Locate the cell with the specified text and output its (X, Y) center coordinate. 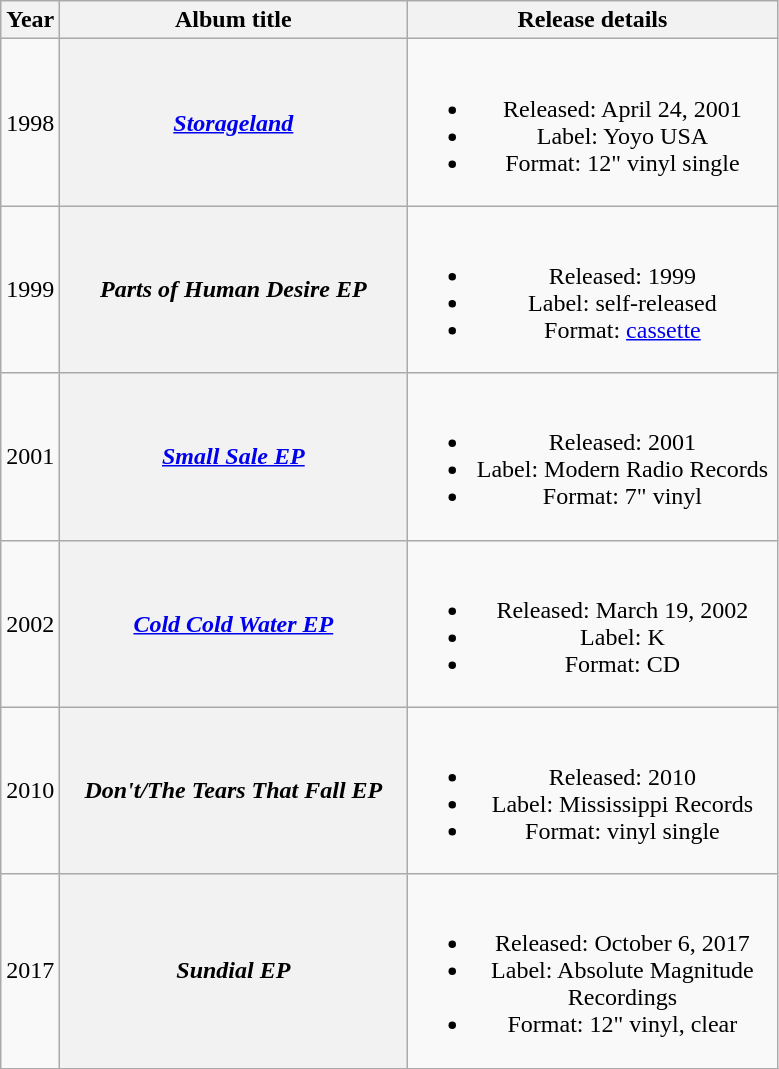
Small Sale EP (234, 456)
Storageland (234, 122)
Cold Cold Water EP (234, 624)
Released: March 19, 2002Label: KFormat: CD (592, 624)
Release details (592, 20)
2001 (30, 456)
2010 (30, 790)
2017 (30, 971)
Released: 1999Label: self-releasedFormat: cassette (592, 290)
Year (30, 20)
Sundial EP (234, 971)
1999 (30, 290)
Released: October 6, 2017Label: Absolute Magnitude RecordingsFormat: 12" vinyl, clear (592, 971)
Don't/The Tears That Fall EP (234, 790)
1998 (30, 122)
Released: 2010Label: Mississippi RecordsFormat: vinyl single (592, 790)
Released: April 24, 2001Label: Yoyo USAFormat: 12" vinyl single (592, 122)
2002 (30, 624)
Album title (234, 20)
Parts of Human Desire EP (234, 290)
Released: 2001Label: Modern Radio RecordsFormat: 7" vinyl (592, 456)
